Pinpoint the cell where the given text exists, returning its (X, Y) midpoint coordinate. 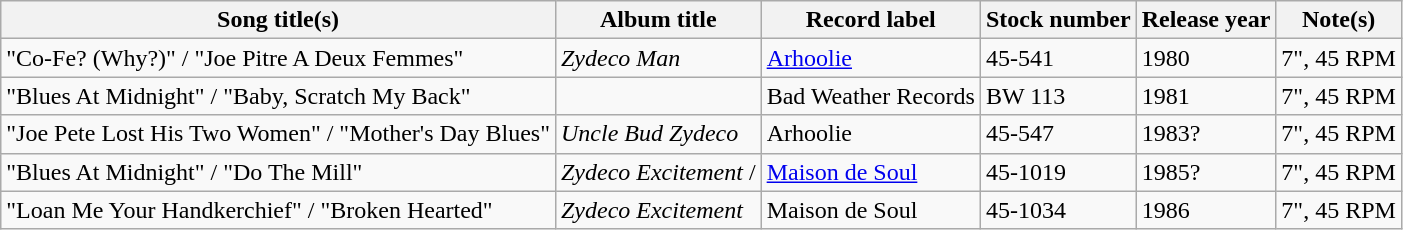
Song title(s) (278, 20)
1983? (1206, 134)
Zydeco Man (658, 58)
"Blues At Midnight" / "Baby, Scratch My Back" (278, 96)
Zydeco Excitement / (658, 172)
45-1019 (1058, 172)
Album title (658, 20)
Record label (870, 20)
45-1034 (1058, 210)
"Co-Fe? (Why?)" / "Joe Pitre A Deux Femmes" (278, 58)
1981 (1206, 96)
Zydeco Excitement (658, 210)
"Joe Pete Lost His Two Women" / "Mother's Day Blues" (278, 134)
Uncle Bud Zydeco (658, 134)
Bad Weather Records (870, 96)
BW 113 (1058, 96)
1980 (1206, 58)
45-547 (1058, 134)
"Loan Me Your Handkerchief" / "Broken Hearted" (278, 210)
Release year (1206, 20)
1985? (1206, 172)
45-541 (1058, 58)
1986 (1206, 210)
"Blues At Midnight" / "Do The Mill" (278, 172)
Stock number (1058, 20)
Note(s) (1339, 20)
